Provide the (X, Y) coordinate of the cell's center where the given text is located.  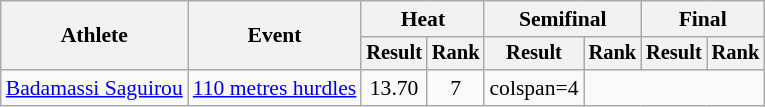
7 (456, 88)
Final (702, 19)
Athlete (94, 36)
colspan=4 (534, 88)
110 metres hurdles (275, 88)
Heat (422, 19)
Event (275, 36)
13.70 (394, 88)
Semifinal (562, 19)
Badamassi Saguirou (94, 88)
